Output the (x, y) coordinate of the center of the cell containing the given text.  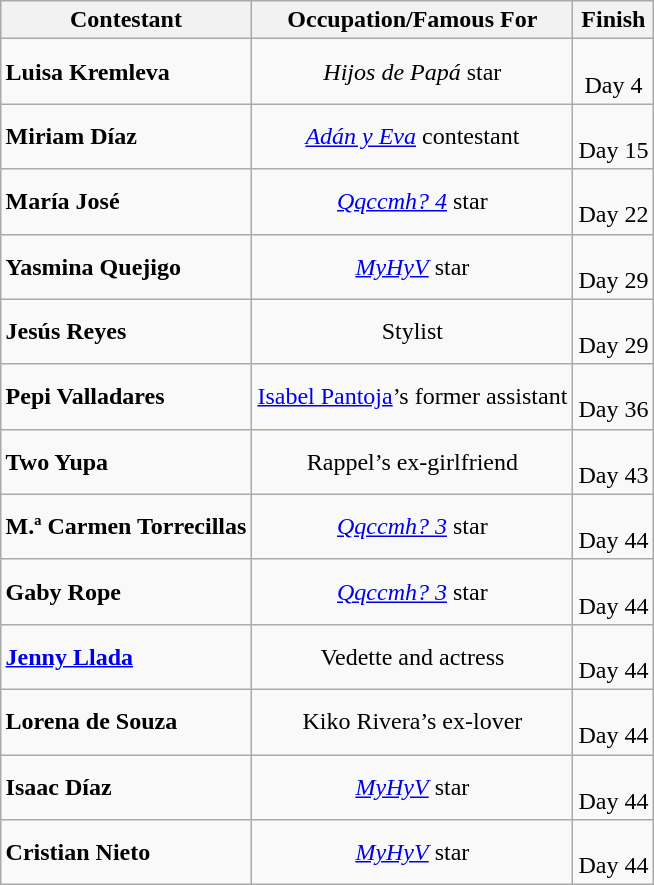
Contestant (126, 20)
Stylist (412, 332)
Isabel Pantoja’s former assistant (412, 396)
Jenny Llada (126, 656)
Day 15 (614, 136)
Pepi Valladares (126, 396)
Occupation/Famous For (412, 20)
Kiko Rivera’s ex-lover (412, 722)
Lorena de Souza (126, 722)
Luisa Kremleva (126, 72)
Qqccmh? 4 star (412, 202)
Day 22 (614, 202)
Gaby Rope (126, 592)
Yasmina Quejigo (126, 266)
M.ª Carmen Torrecillas (126, 526)
Adán y Eva contestant (412, 136)
María José (126, 202)
Day 4 (614, 72)
Two Yupa (126, 462)
Jesús Reyes (126, 332)
Hijos de Papá star (412, 72)
Day 43 (614, 462)
Isaac Díaz (126, 786)
Cristian Nieto (126, 852)
Day 36 (614, 396)
Rappel’s ex-girlfriend (412, 462)
Miriam Díaz (126, 136)
Vedette and actress (412, 656)
Finish (614, 20)
